Provide the [X, Y] coordinate of the cell's center where the given text is located.  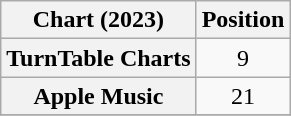
TurnTable Charts [98, 58]
Apple Music [98, 96]
9 [243, 58]
Position [243, 20]
Chart (2023) [98, 20]
21 [243, 96]
